Find where the given text appears and provide that cell's center as [x, y] coordinate. 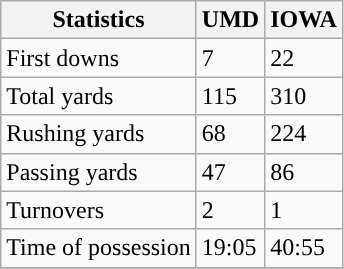
First downs [99, 58]
7 [230, 58]
IOWA [304, 20]
Statistics [99, 20]
40:55 [304, 248]
Passing yards [99, 172]
68 [230, 134]
86 [304, 172]
19:05 [230, 248]
310 [304, 96]
Total yards [99, 96]
UMD [230, 20]
115 [230, 96]
Turnovers [99, 210]
1 [304, 210]
Time of possession [99, 248]
47 [230, 172]
2 [230, 210]
224 [304, 134]
22 [304, 58]
Rushing yards [99, 134]
